Return the [X, Y] coordinate for the center point of the cell that contains the specified text.  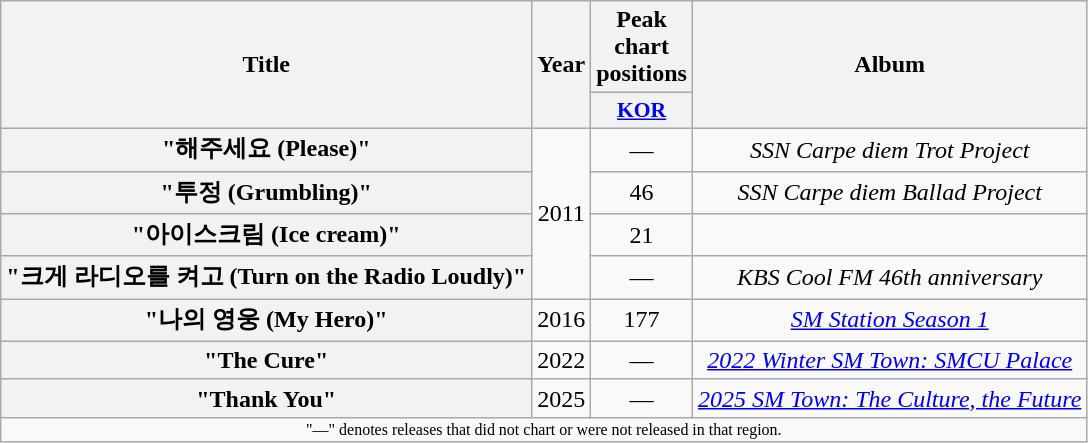
"Thank You" [266, 398]
2022 [562, 360]
SSN Carpe diem Ballad Project [889, 192]
"투정 (Grumbling)" [266, 192]
"크게 라디오를 켜고 (Turn on the Radio Loudly)" [266, 278]
177 [642, 320]
KOR [642, 111]
Peak chart positions [642, 47]
2022 Winter SM Town: SMCU Palace [889, 360]
SM Station Season 1 [889, 320]
"나의 영웅 (My Hero)" [266, 320]
SSN Carpe diem Trot Project [889, 150]
Album [889, 65]
2025 SM Town: The Culture, the Future [889, 398]
46 [642, 192]
"—" denotes releases that did not chart or were not released in that region. [544, 429]
2025 [562, 398]
Title [266, 65]
KBS Cool FM 46th anniversary [889, 278]
"아이스크림 (Ice cream)" [266, 236]
"The Cure" [266, 360]
2011 [562, 213]
21 [642, 236]
2016 [562, 320]
Year [562, 65]
"해주세요 (Please)" [266, 150]
